Return the (x, y) coordinate for the center point of the cell that contains the specified text.  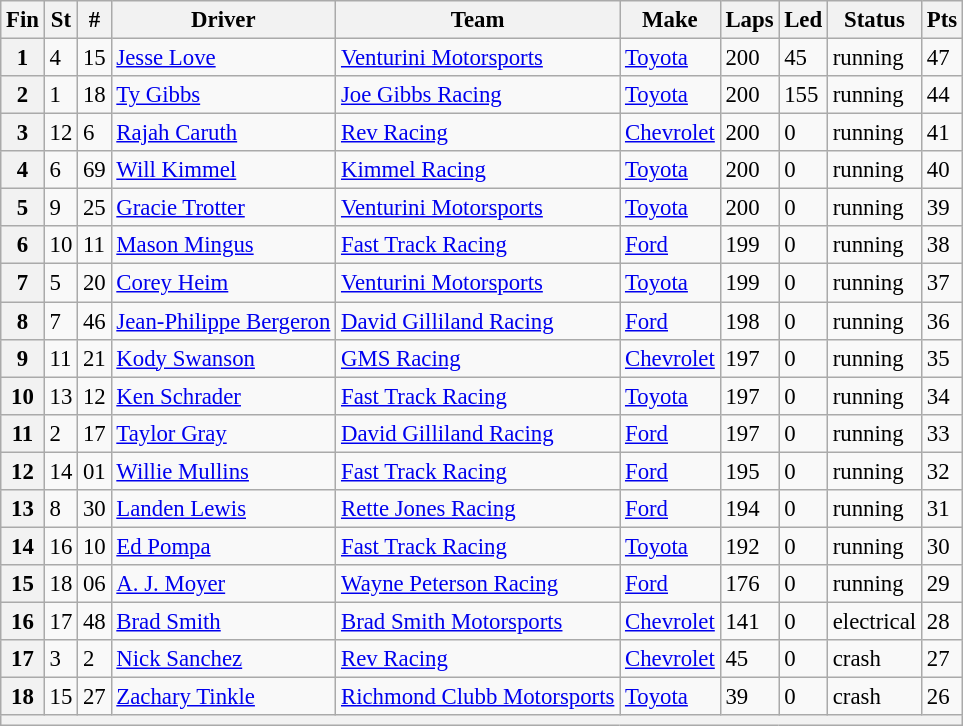
26 (942, 697)
Ken Schrader (224, 396)
176 (750, 584)
48 (94, 621)
Brad Smith (224, 621)
Ed Pompa (224, 546)
28 (942, 621)
Mason Mingus (224, 245)
194 (750, 509)
21 (94, 358)
29 (942, 584)
Corey Heim (224, 283)
Gracie Trotter (224, 208)
Wayne Peterson Racing (478, 584)
Zachary Tinkle (224, 697)
Ty Gibbs (224, 95)
01 (94, 471)
Joe Gibbs Racing (478, 95)
141 (750, 621)
34 (942, 396)
31 (942, 509)
Richmond Clubb Motorsports (478, 697)
37 (942, 283)
Status (874, 20)
46 (94, 321)
electrical (874, 621)
25 (94, 208)
47 (942, 58)
Laps (750, 20)
35 (942, 358)
Willie Mullins (224, 471)
# (94, 20)
33 (942, 433)
Nick Sanchez (224, 659)
Landen Lewis (224, 509)
Rette Jones Racing (478, 509)
198 (750, 321)
40 (942, 170)
GMS Racing (478, 358)
32 (942, 471)
06 (94, 584)
Taylor Gray (224, 433)
Brad Smith Motorsports (478, 621)
69 (94, 170)
Team (478, 20)
Led (804, 20)
Rajah Caruth (224, 133)
Driver (224, 20)
38 (942, 245)
Will Kimmel (224, 170)
Pts (942, 20)
Make (670, 20)
Jean-Philippe Bergeron (224, 321)
Kody Swanson (224, 358)
44 (942, 95)
Kimmel Racing (478, 170)
Fin (23, 20)
195 (750, 471)
155 (804, 95)
20 (94, 283)
192 (750, 546)
36 (942, 321)
St (60, 20)
Jesse Love (224, 58)
41 (942, 133)
A. J. Moyer (224, 584)
